Identify which cell holds the provided text, then report its [X, Y] central coordinate. 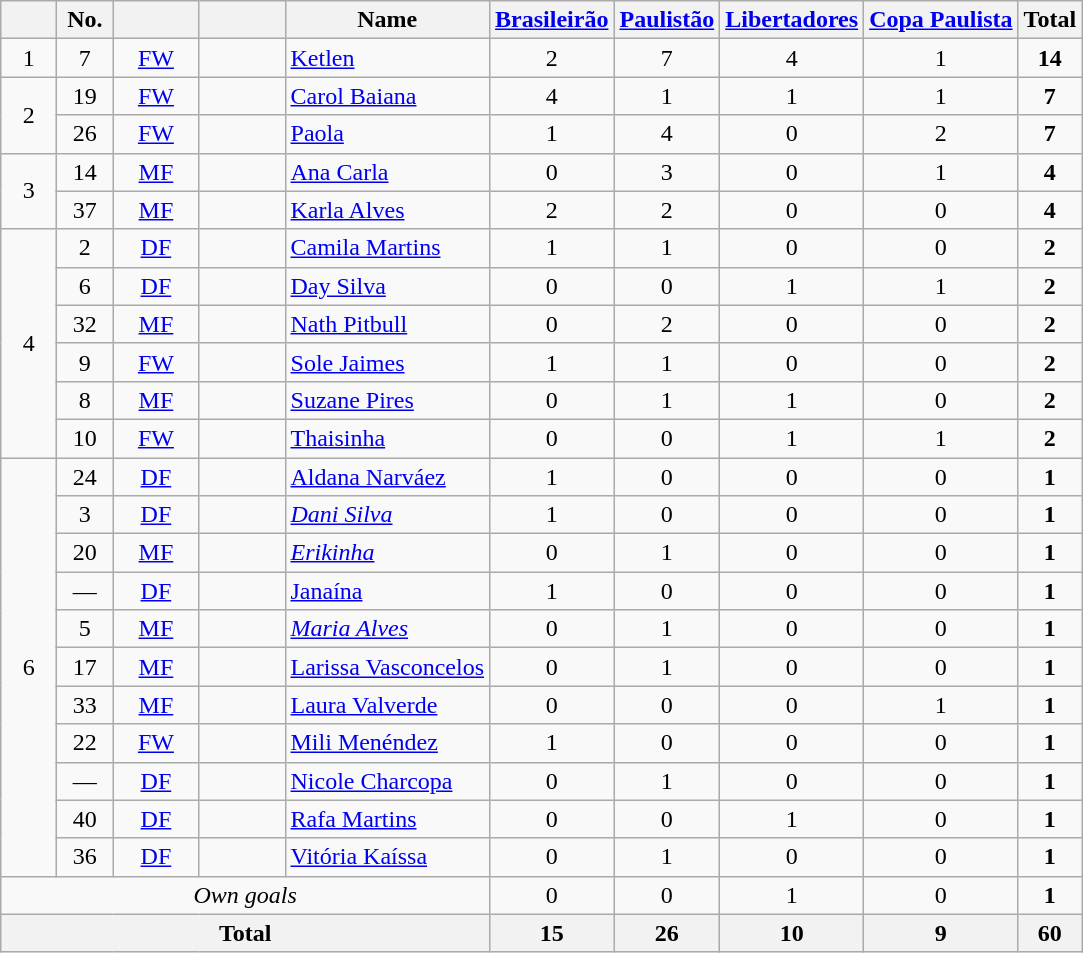
Copa Paulista [941, 20]
36 [85, 857]
Day Silva [388, 286]
Maria Alves [388, 629]
Name [388, 20]
Larissa Vasconcelos [388, 667]
Mili Menéndez [388, 743]
22 [85, 743]
Janaína [388, 591]
32 [85, 324]
40 [85, 819]
Suzane Pires [388, 400]
Vitória Kaíssa [388, 857]
24 [85, 477]
33 [85, 705]
20 [85, 553]
Own goals [246, 895]
Aldana Narváez [388, 477]
Laura Valverde [388, 705]
Karla Alves [388, 210]
Thaisinha [388, 438]
Nath Pitbull [388, 324]
Rafa Martins [388, 819]
8 [85, 400]
17 [85, 667]
No. [85, 20]
37 [85, 210]
Ketlen [388, 58]
60 [1050, 933]
Brasileirão [552, 20]
Paulistão [667, 20]
Carol Baiana [388, 96]
15 [552, 933]
Ana Carla [388, 172]
Erikinha [388, 553]
Libertadores [792, 20]
Dani Silva [388, 515]
Nicole Charcopa [388, 781]
5 [85, 629]
Paola [388, 134]
19 [85, 96]
Camila Martins [388, 248]
Sole Jaimes [388, 362]
